Find where the given text appears and provide that cell's center as (x, y) coordinate. 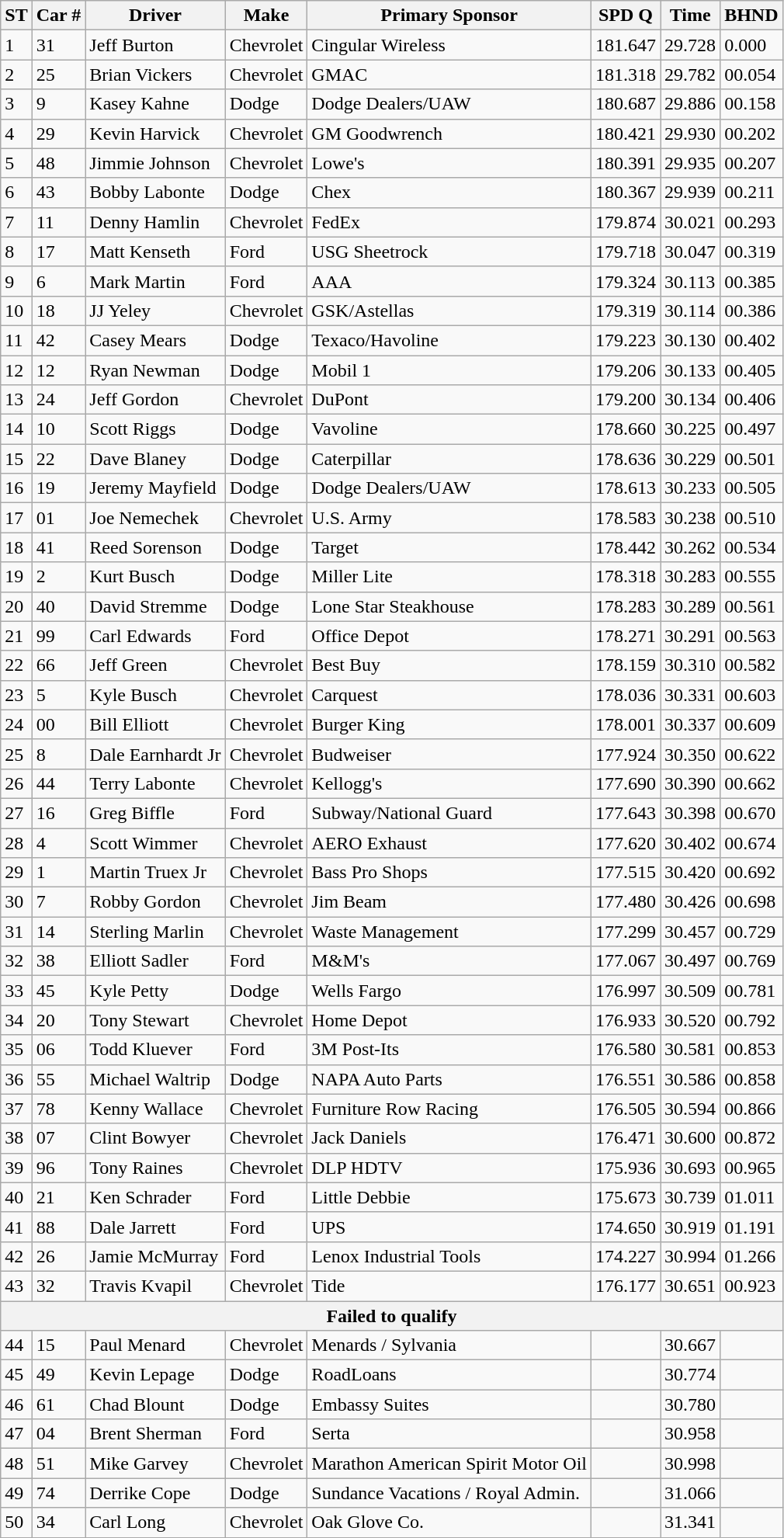
00.853 (751, 1050)
Subway/National Guard (449, 813)
30.331 (691, 695)
30.310 (691, 665)
30.114 (691, 311)
00.497 (751, 429)
3 (16, 104)
177.299 (626, 932)
179.874 (626, 222)
Tide (449, 1286)
00.792 (751, 1020)
00.622 (751, 754)
00 (59, 724)
Time (691, 16)
23 (16, 695)
30.283 (691, 577)
61 (59, 1404)
00.609 (751, 724)
30.225 (691, 429)
Texaco/Havoline (449, 340)
Matt Kenseth (155, 252)
88 (59, 1227)
Brian Vickers (155, 75)
30.919 (691, 1227)
30.047 (691, 252)
Marathon American Spirit Motor Oil (449, 1463)
00.054 (751, 75)
50 (16, 1522)
178.283 (626, 606)
Target (449, 547)
Mobil 1 (449, 370)
178.036 (626, 695)
USG Sheetrock (449, 252)
Kevin Lepage (155, 1375)
Primary Sponsor (449, 16)
179.324 (626, 281)
Bass Pro Shops (449, 873)
GM Goodwrench (449, 134)
00.698 (751, 902)
179.200 (626, 400)
00.674 (751, 842)
175.936 (626, 1168)
Furniture Row Racing (449, 1109)
Joe Nemechek (155, 518)
FedEx (449, 222)
29.935 (691, 163)
U.S. Army (449, 518)
Budweiser (449, 754)
180.391 (626, 163)
Dale Jarrett (155, 1227)
30.420 (691, 873)
06 (59, 1050)
30.509 (691, 991)
30.133 (691, 370)
01.266 (751, 1256)
00.866 (751, 1109)
30.262 (691, 547)
Kurt Busch (155, 577)
30.667 (691, 1345)
176.580 (626, 1050)
Ryan Newman (155, 370)
30.739 (691, 1197)
00.202 (751, 134)
30.337 (691, 724)
177.515 (626, 873)
30.651 (691, 1286)
Car # (59, 16)
30.021 (691, 222)
Scott Wimmer (155, 842)
UPS (449, 1227)
178.001 (626, 724)
30.238 (691, 518)
177.480 (626, 902)
Kyle Busch (155, 695)
Scott Riggs (155, 429)
00.582 (751, 665)
176.471 (626, 1138)
30.998 (691, 1463)
174.650 (626, 1227)
01.011 (751, 1197)
00.563 (751, 636)
Kellogg's (449, 783)
30.390 (691, 783)
30.600 (691, 1138)
176.177 (626, 1286)
Lone Star Steakhouse (449, 606)
Vavoline (449, 429)
180.421 (626, 134)
Bill Elliott (155, 724)
178.613 (626, 488)
Travis Kvapil (155, 1286)
AERO Exhaust (449, 842)
Carl Edwards (155, 636)
29.930 (691, 134)
00.505 (751, 488)
00.158 (751, 104)
175.673 (626, 1197)
M&M's (449, 961)
180.687 (626, 104)
Chex (449, 193)
Greg Biffle (155, 813)
BHND (751, 16)
178.159 (626, 665)
30.350 (691, 754)
00.386 (751, 311)
30.457 (691, 932)
179.223 (626, 340)
178.636 (626, 459)
Kevin Harvick (155, 134)
Todd Kluever (155, 1050)
00.405 (751, 370)
JJ Yeley (155, 311)
47 (16, 1434)
00.319 (751, 252)
00.501 (751, 459)
Little Debbie (449, 1197)
DLP HDTV (449, 1168)
30.134 (691, 400)
Jack Daniels (449, 1138)
30.693 (691, 1168)
Make (266, 16)
00.561 (751, 606)
31.341 (691, 1522)
30.130 (691, 340)
00.729 (751, 932)
39 (16, 1168)
30.402 (691, 842)
00.670 (751, 813)
Jeff Gordon (155, 400)
30.398 (691, 813)
181.318 (626, 75)
Chad Blount (155, 1404)
Home Depot (449, 1020)
Kyle Petty (155, 991)
36 (16, 1079)
Michael Waltrip (155, 1079)
30.581 (691, 1050)
33 (16, 991)
29.939 (691, 193)
30.994 (691, 1256)
00.293 (751, 222)
27 (16, 813)
179.319 (626, 311)
3M Post-Its (449, 1050)
0.000 (751, 45)
179.718 (626, 252)
Failed to qualify (391, 1316)
66 (59, 665)
Lowe's (449, 163)
51 (59, 1463)
178.318 (626, 577)
04 (59, 1434)
00.406 (751, 400)
30.289 (691, 606)
176.551 (626, 1079)
99 (59, 636)
01 (59, 518)
30 (16, 902)
30.229 (691, 459)
00.965 (751, 1168)
177.620 (626, 842)
00.510 (751, 518)
Jim Beam (449, 902)
180.367 (626, 193)
Burger King (449, 724)
179.206 (626, 370)
74 (59, 1493)
RoadLoans (449, 1375)
177.924 (626, 754)
Driver (155, 16)
Mark Martin (155, 281)
181.647 (626, 45)
Miller Lite (449, 577)
Martin Truex Jr (155, 873)
30.958 (691, 1434)
176.933 (626, 1020)
30.497 (691, 961)
Best Buy (449, 665)
00.211 (751, 193)
Mike Garvey (155, 1463)
Robby Gordon (155, 902)
00.872 (751, 1138)
GSK/Astellas (449, 311)
Waste Management (449, 932)
00.385 (751, 281)
28 (16, 842)
Jeremy Mayfield (155, 488)
Wells Fargo (449, 991)
Serta (449, 1434)
GMAC (449, 75)
178.442 (626, 547)
Terry Labonte (155, 783)
Embassy Suites (449, 1404)
30.594 (691, 1109)
176.505 (626, 1109)
00.402 (751, 340)
46 (16, 1404)
Reed Sorenson (155, 547)
13 (16, 400)
78 (59, 1109)
00.769 (751, 961)
Ken Schrader (155, 1197)
30.291 (691, 636)
30.780 (691, 1404)
Brent Sherman (155, 1434)
00.692 (751, 873)
31.066 (691, 1493)
Sterling Marlin (155, 932)
AAA (449, 281)
177.067 (626, 961)
00.534 (751, 547)
00.555 (751, 577)
Kasey Kahne (155, 104)
Carquest (449, 695)
Derrike Cope (155, 1493)
Tony Raines (155, 1168)
55 (59, 1079)
177.690 (626, 783)
29.782 (691, 75)
Menards / Sylvania (449, 1345)
Jeff Green (155, 665)
37 (16, 1109)
Sundance Vacations / Royal Admin. (449, 1493)
29.728 (691, 45)
Lenox Industrial Tools (449, 1256)
00.781 (751, 991)
Kenny Wallace (155, 1109)
01.191 (751, 1227)
Denny Hamlin (155, 222)
Office Depot (449, 636)
30.586 (691, 1079)
Casey Mears (155, 340)
178.660 (626, 429)
35 (16, 1050)
NAPA Auto Parts (449, 1079)
David Stremme (155, 606)
Dave Blaney (155, 459)
178.583 (626, 518)
Jimmie Johnson (155, 163)
ST (16, 16)
Dale Earnhardt Jr (155, 754)
00.662 (751, 783)
Tony Stewart (155, 1020)
00.923 (751, 1286)
00.603 (751, 695)
Caterpillar (449, 459)
176.997 (626, 991)
30.520 (691, 1020)
07 (59, 1138)
177.643 (626, 813)
Bobby Labonte (155, 193)
30.774 (691, 1375)
Carl Long (155, 1522)
30.233 (691, 488)
30.113 (691, 281)
Jeff Burton (155, 45)
SPD Q (626, 16)
96 (59, 1168)
Oak Glove Co. (449, 1522)
00.858 (751, 1079)
178.271 (626, 636)
Elliott Sadler (155, 961)
Jamie McMurray (155, 1256)
00.207 (751, 163)
Clint Bowyer (155, 1138)
174.227 (626, 1256)
29.886 (691, 104)
Cingular Wireless (449, 45)
30.426 (691, 902)
Paul Menard (155, 1345)
DuPont (449, 400)
